Provide the (x, y) coordinate of the cell's center where the given text is located.  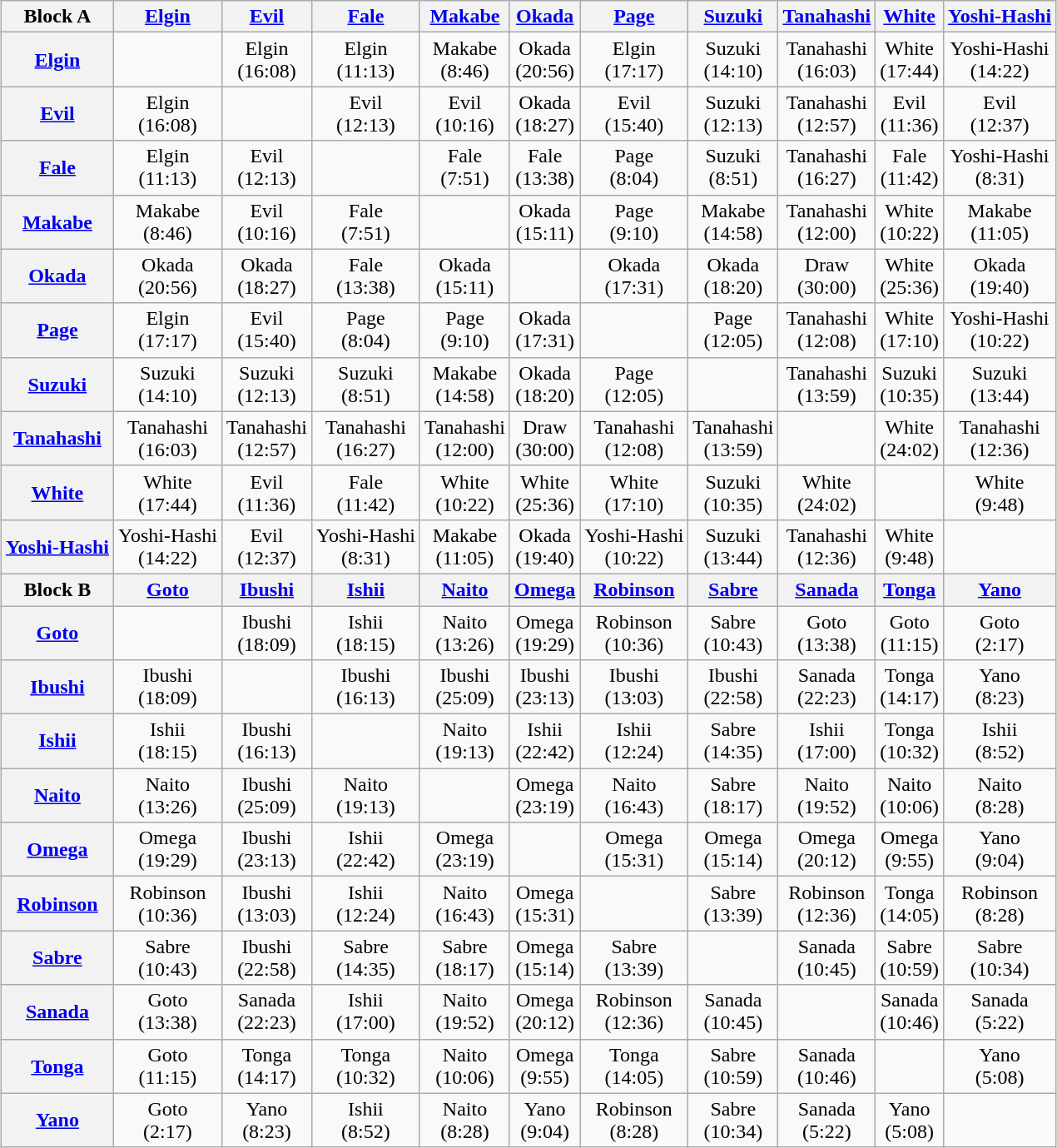
Block B (57, 589)
Block A (57, 17)
